Identify which cell holds the provided text, then report its (x, y) central coordinate. 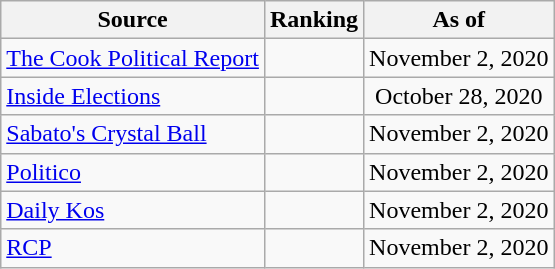
Inside Elections (133, 96)
RCP (133, 248)
Ranking (314, 20)
The Cook Political Report (133, 58)
October 28, 2020 (459, 96)
As of (459, 20)
Sabato's Crystal Ball (133, 134)
Daily Kos (133, 210)
Source (133, 20)
Politico (133, 172)
